Determine the [x, y] coordinate at the center of the cell enclosing the given text.  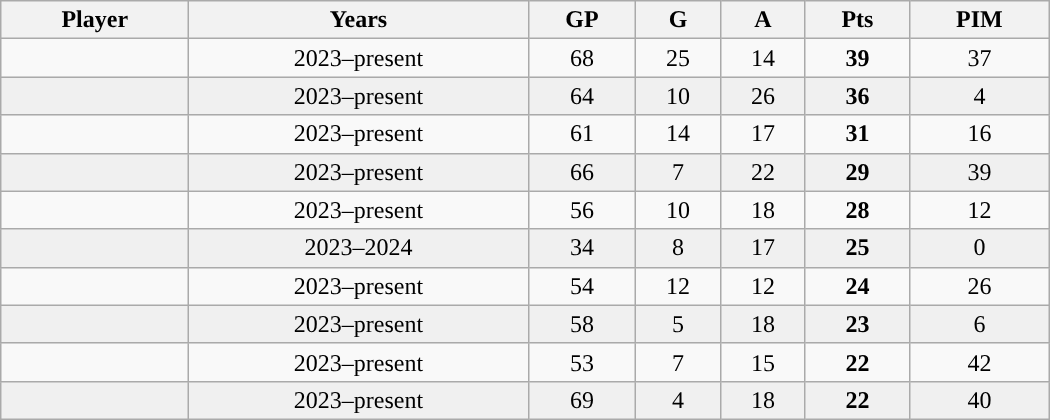
Pts [857, 20]
53 [582, 362]
Player [95, 20]
68 [582, 58]
PIM [980, 20]
16 [980, 134]
40 [980, 400]
29 [857, 172]
54 [582, 286]
69 [582, 400]
2023–2024 [359, 248]
Years [359, 20]
58 [582, 324]
23 [857, 324]
56 [582, 210]
5 [678, 324]
61 [582, 134]
8 [678, 248]
37 [980, 58]
A [764, 20]
64 [582, 96]
42 [980, 362]
15 [764, 362]
66 [582, 172]
G [678, 20]
31 [857, 134]
6 [980, 324]
0 [980, 248]
36 [857, 96]
28 [857, 210]
24 [857, 286]
GP [582, 20]
34 [582, 248]
